Output the [x, y] coordinate of the center of the cell containing the given text.  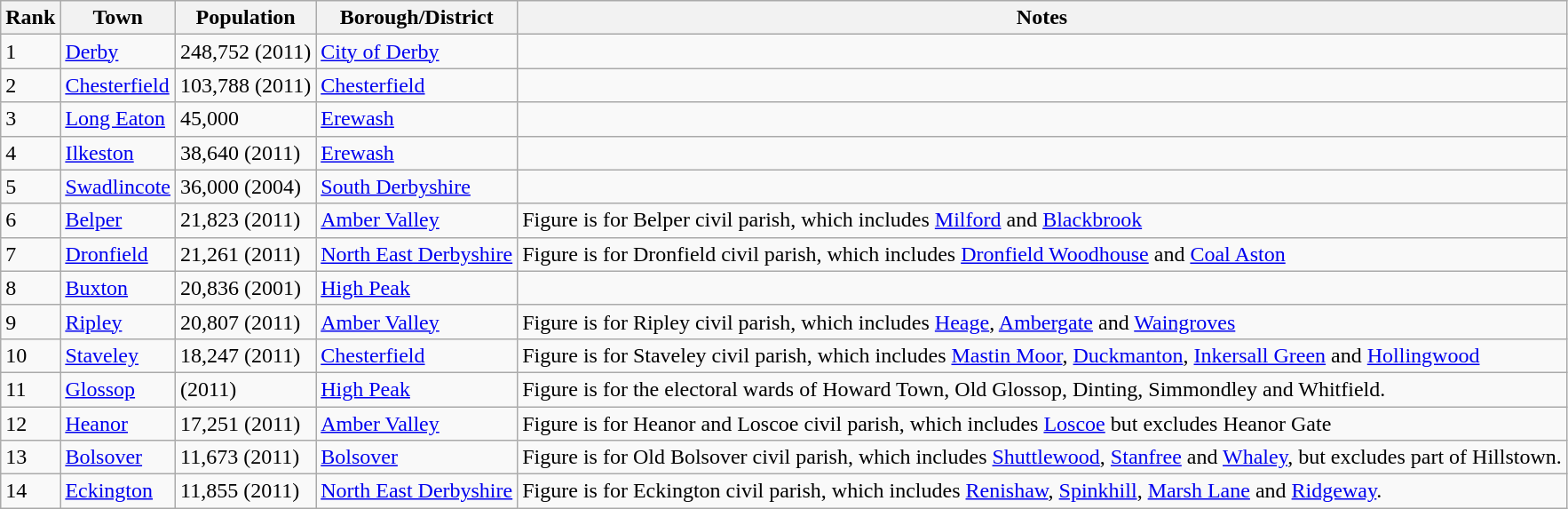
Town [118, 18]
103,788 (2011) [246, 85]
13 [30, 457]
(2011) [246, 389]
17,251 (2011) [246, 424]
9 [30, 322]
20,807 (2011) [246, 322]
6 [30, 220]
Ripley [118, 322]
Long Eaton [118, 119]
8 [30, 288]
Rank [30, 18]
11 [30, 389]
21,261 (2011) [246, 254]
Belper [118, 220]
Figure is for Belper civil parish, which includes Milford and Blackbrook [1042, 220]
Figure is for Staveley civil parish, which includes Mastin Moor, Duckmanton, Inkersall Green and Hollingwood [1042, 355]
14 [30, 491]
Notes [1042, 18]
Figure is for Old Bolsover civil parish, which includes Shuttlewood, Stanfree and Whaley, but excludes part of Hillstown. [1042, 457]
36,000 (2004) [246, 187]
Figure is for Ripley civil parish, which includes Heage, Ambergate and Waingroves [1042, 322]
38,640 (2011) [246, 153]
Eckington [118, 491]
Ilkeston [118, 153]
Population [246, 18]
12 [30, 424]
Heanor [118, 424]
11,673 (2011) [246, 457]
Figure is for Eckington civil parish, which includes Renishaw, Spinkhill, Marsh Lane and Ridgeway. [1042, 491]
3 [30, 119]
Derby [118, 52]
Staveley [118, 355]
7 [30, 254]
City of Derby [417, 52]
Figure is for the electoral wards of Howard Town, Old Glossop, Dinting, Simmondley and Whitfield. [1042, 389]
4 [30, 153]
Figure is for Dronfield civil parish, which includes Dronfield Woodhouse and Coal Aston [1042, 254]
248,752 (2011) [246, 52]
5 [30, 187]
2 [30, 85]
11,855 (2011) [246, 491]
10 [30, 355]
45,000 [246, 119]
Dronfield [118, 254]
Figure is for Heanor and Loscoe civil parish, which includes Loscoe but excludes Heanor Gate [1042, 424]
South Derbyshire [417, 187]
Glossop [118, 389]
Borough/District [417, 18]
18,247 (2011) [246, 355]
1 [30, 52]
Swadlincote [118, 187]
20,836 (2001) [246, 288]
21,823 (2011) [246, 220]
Buxton [118, 288]
